Capture the cell that displays the provided text and extract its [x, y] central coordinate. 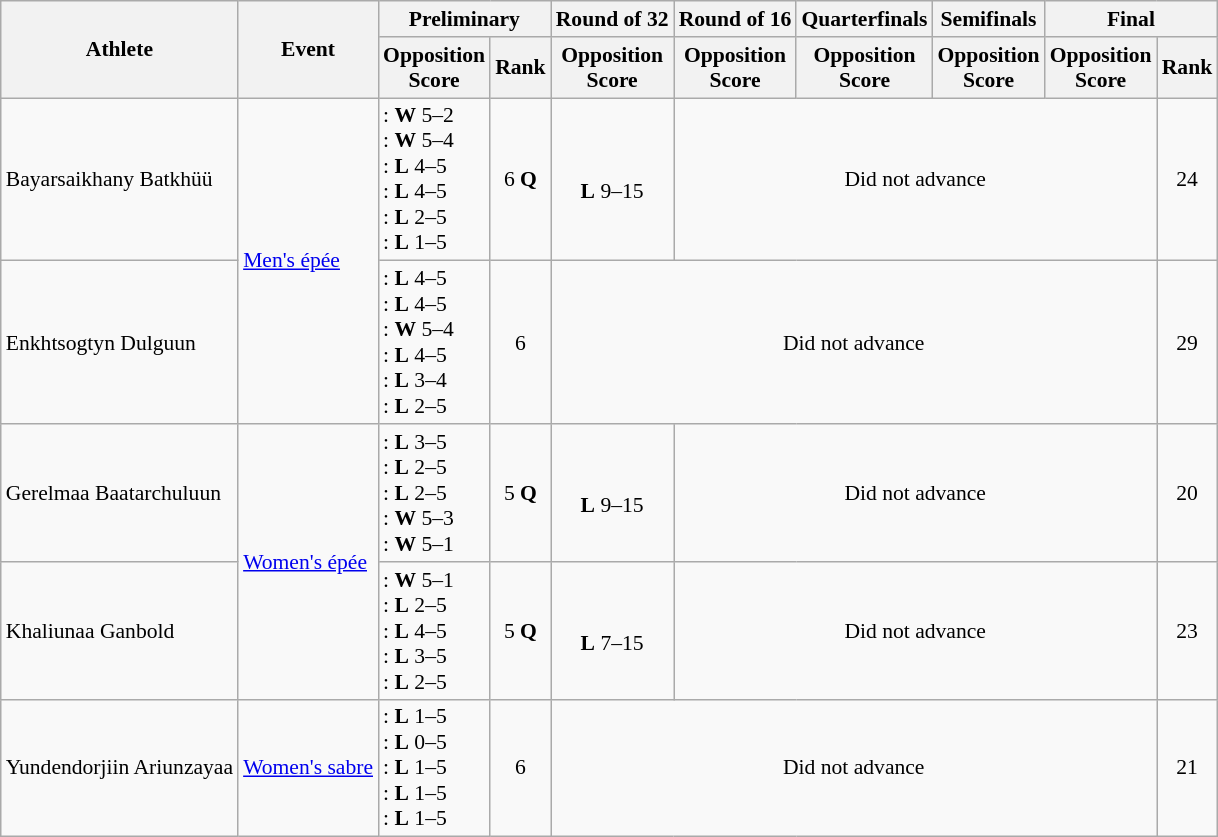
Round of 32 [612, 19]
: W 5–2: W 5–4: L 4–5: L 4–5: L 2–5: L 1–5 [434, 180]
Women's sabre [308, 768]
Preliminary [464, 19]
Final [1132, 19]
Round of 16 [736, 19]
6 Q [520, 180]
23 [1188, 631]
: L 1–5: L 0–5: L 1–5: L 1–5: L 1–5 [434, 768]
Event [308, 50]
Gerelmaa Baatarchuluun [120, 493]
L 7–15 [612, 631]
Yundendorjiin Ariunzayaa [120, 768]
Quarterfinals [864, 19]
21 [1188, 768]
: L 4–5: L 4–5: W 5–4: L 4–5: L 3–4: L 2–5 [434, 342]
24 [1188, 180]
Athlete [120, 50]
Men's épée [308, 261]
20 [1188, 493]
Semifinals [988, 19]
Enkhtsogtyn Dulguun [120, 342]
: W 5–1: L 2–5: L 4–5: L 3–5: L 2–5 [434, 631]
Khaliunaa Ganbold [120, 631]
Bayarsaikhany Batkhüü [120, 180]
Women's épée [308, 562]
: L 3–5: L 2–5: L 2–5: W 5–3: W 5–1 [434, 493]
29 [1188, 342]
